Find where the given text appears and provide that cell's center as [x, y] coordinate. 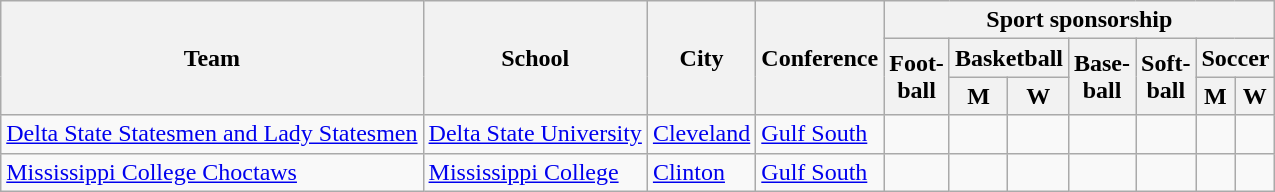
Cleveland [701, 134]
Clinton [701, 172]
Foot-ball [917, 77]
Soft-ball [1166, 77]
Soccer [1236, 58]
Delta State University [535, 134]
Delta State Statesmen and Lady Statesmen [212, 134]
Mississippi College [535, 172]
Mississippi College Choctaws [212, 172]
Sport sponsorship [1080, 20]
School [535, 58]
City [701, 58]
Base-ball [1102, 77]
Basketball [1008, 58]
Team [212, 58]
Conference [820, 58]
